Pinpoint the cell where the given text exists, returning its (X, Y) midpoint coordinate. 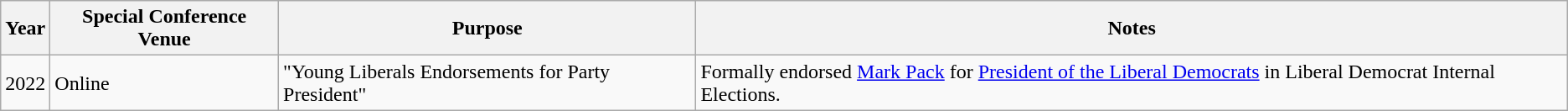
Special Conference Venue (164, 29)
Notes (1132, 29)
Formally endorsed Mark Pack for President of the Liberal Democrats in Liberal Democrat Internal Elections. (1132, 82)
2022 (25, 82)
Year (25, 29)
"Young Liberals Endorsements for Party President" (487, 82)
Purpose (487, 29)
Online (164, 82)
